Scan for the cell matching the given text and deliver its (x, y) coordinate at center. 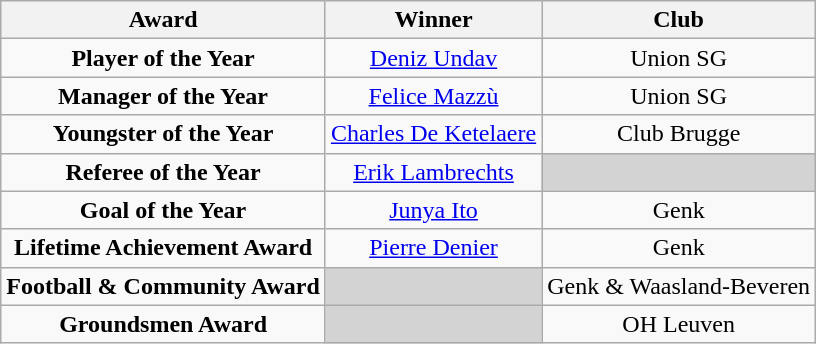
Manager of the Year (164, 96)
Pierre Denier (433, 248)
Groundsmen Award (164, 324)
Player of the Year (164, 58)
Genk & Waasland-Beveren (679, 286)
Club Brugge (679, 134)
OH Leuven (679, 324)
Charles De Ketelaere (433, 134)
Youngster of the Year (164, 134)
Winner (433, 20)
Award (164, 20)
Deniz Undav (433, 58)
Football & Community Award (164, 286)
Referee of the Year (164, 172)
Junya Ito (433, 210)
Erik Lambrechts (433, 172)
Goal of the Year (164, 210)
Felice Mazzù (433, 96)
Club (679, 20)
Lifetime Achievement Award (164, 248)
